Locate the cell with the specified text and output its [X, Y] center coordinate. 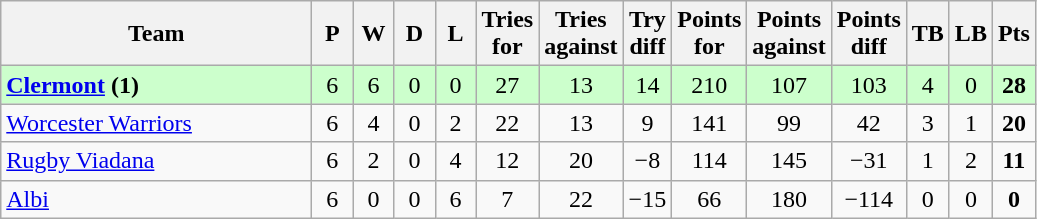
−15 [648, 199]
114 [710, 161]
9 [648, 123]
Points for [710, 34]
145 [789, 161]
L [456, 34]
11 [1014, 161]
180 [789, 199]
Points diff [868, 34]
P [332, 34]
3 [928, 123]
12 [508, 161]
27 [508, 85]
W [374, 34]
Tries for [508, 34]
Team [156, 34]
−31 [868, 161]
42 [868, 123]
14 [648, 85]
210 [710, 85]
103 [868, 85]
Try diff [648, 34]
−114 [868, 199]
99 [789, 123]
−8 [648, 161]
Albi [156, 199]
Pts [1014, 34]
107 [789, 85]
Clermont (1) [156, 85]
LB [970, 34]
Worcester Warriors [156, 123]
66 [710, 199]
D [414, 34]
TB [928, 34]
141 [710, 123]
Rugby Viadana [156, 161]
7 [508, 199]
Points against [789, 34]
28 [1014, 85]
Tries against [581, 34]
